Extract the (x, y) coordinate from the center of the cell holding the provided text.  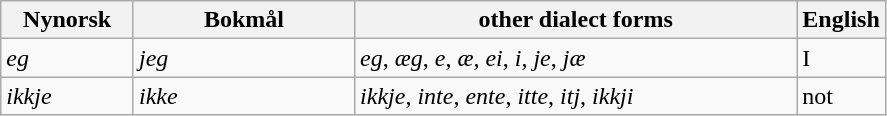
eg (68, 58)
other dialect forms (576, 20)
ikkje, inte, ente, itte, itj, ikkji (576, 96)
not (841, 96)
ikke (244, 96)
I (841, 58)
English (841, 20)
Nynorsk (68, 20)
Bokmål (244, 20)
jeg (244, 58)
ikkje (68, 96)
eg, æg, e, æ, ei, i, je, jæ (576, 58)
